Identify which cell holds the provided text, then report its (X, Y) central coordinate. 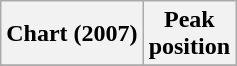
Peakposition (189, 34)
Chart (2007) (72, 34)
